Capture the cell that displays the provided text and extract its [X, Y] central coordinate. 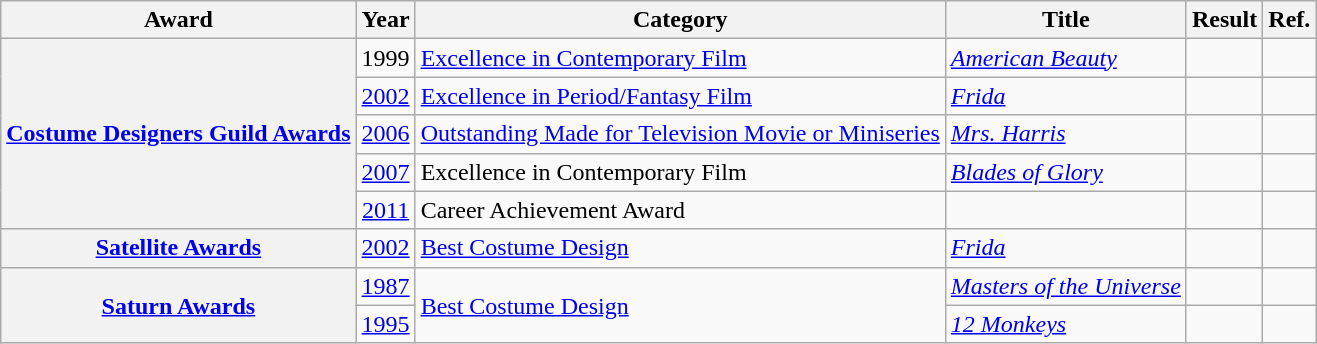
American Beauty [1066, 58]
Outstanding Made for Television Movie or Miniseries [680, 134]
Satellite Awards [178, 248]
Mrs. Harris [1066, 134]
1987 [386, 286]
Masters of the Universe [1066, 286]
2011 [386, 210]
1995 [386, 324]
Excellence in Period/Fantasy Film [680, 96]
Category [680, 20]
Costume Designers Guild Awards [178, 134]
Year [386, 20]
2007 [386, 172]
Ref. [1290, 20]
2006 [386, 134]
Award [178, 20]
Saturn Awards [178, 305]
12 Monkeys [1066, 324]
Title [1066, 20]
Result [1224, 20]
Career Achievement Award [680, 210]
Blades of Glory [1066, 172]
1999 [386, 58]
